Detect which cell encompasses the target text, then output its [X, Y] center coordinate. 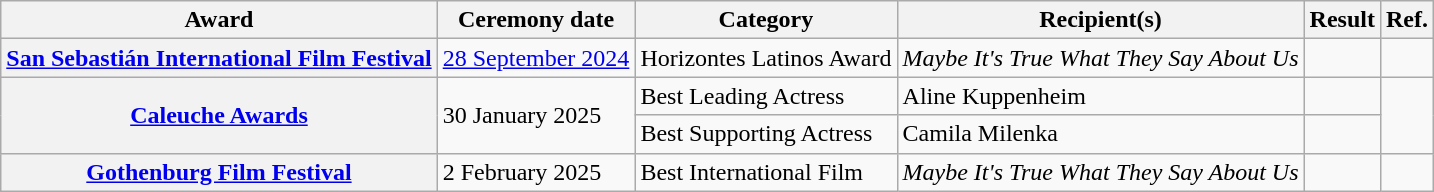
Best International Film [766, 172]
Best Supporting Actress [766, 134]
28 September 2024 [536, 58]
Ceremony date [536, 20]
Result [1342, 20]
Category [766, 20]
Best Leading Actress [766, 96]
San Sebastián International Film Festival [219, 58]
Gothenburg Film Festival [219, 172]
Caleuche Awards [219, 115]
Camila Milenka [1100, 134]
30 January 2025 [536, 115]
Award [219, 20]
Horizontes Latinos Award [766, 58]
Aline Kuppenheim [1100, 96]
2 February 2025 [536, 172]
Ref. [1406, 20]
Recipient(s) [1100, 20]
